Search for the cell housing the specified text and yield its [x, y] center coordinate. 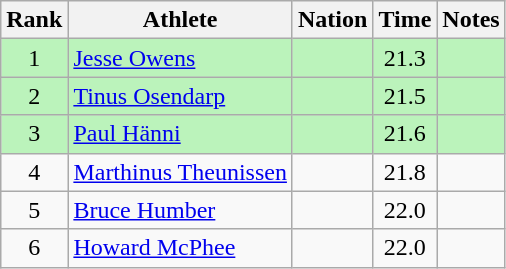
Paul Hänni [180, 134]
21.6 [405, 134]
Rank [34, 20]
Notes [471, 20]
21.3 [405, 58]
Marthinus Theunissen [180, 172]
Bruce Humber [180, 210]
2 [34, 96]
21.5 [405, 96]
4 [34, 172]
3 [34, 134]
Jesse Owens [180, 58]
Time [405, 20]
Howard McPhee [180, 248]
5 [34, 210]
Tinus Osendarp [180, 96]
Athlete [180, 20]
1 [34, 58]
6 [34, 248]
21.8 [405, 172]
Nation [332, 20]
